Extract the [x, y] coordinate from the center of the cell holding the provided text.  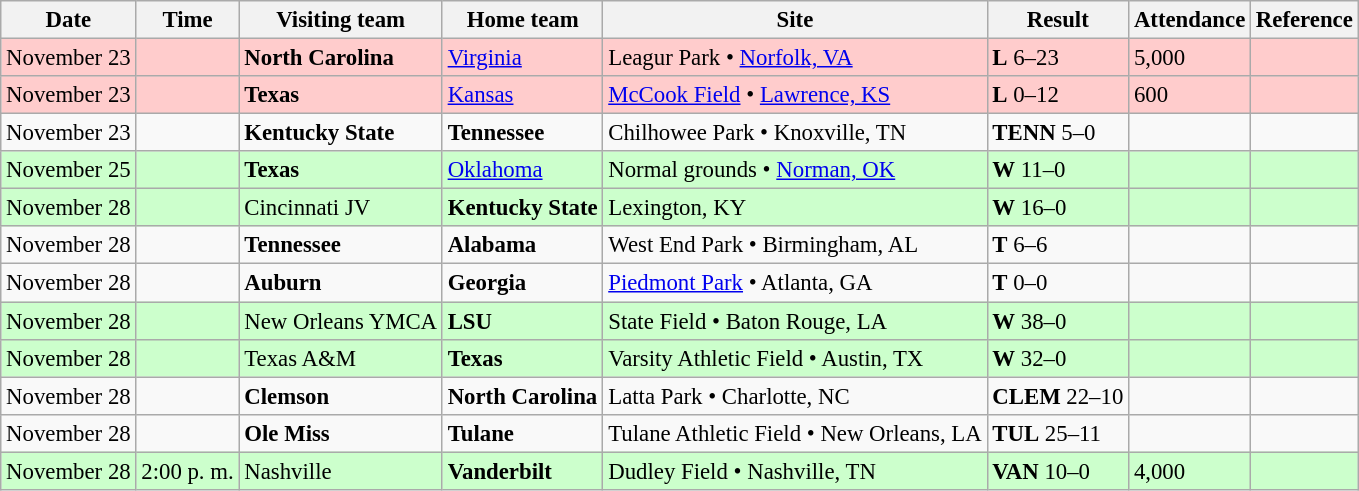
TUL 25–11 [1058, 433]
T 6–6 [1058, 245]
W 11–0 [1058, 170]
Site [795, 20]
Tulane Athletic Field • New Orleans, LA [795, 433]
Reference [1305, 20]
Varsity Athletic Field • Austin, TX [795, 358]
L 6–23 [1058, 58]
L 0–12 [1058, 95]
2:00 p. m. [188, 471]
Texas A&M [340, 358]
Georgia [522, 283]
4,000 [1190, 471]
November 25 [68, 170]
State Field • Baton Rouge, LA [795, 321]
W 16–0 [1058, 208]
West End Park • Birmingham, AL [795, 245]
Home team [522, 20]
Visiting team [340, 20]
Time [188, 20]
McCook Field • Lawrence, KS [795, 95]
Date [68, 20]
Virginia [522, 58]
5,000 [1190, 58]
Attendance [1190, 20]
TENN 5–0 [1058, 133]
Result [1058, 20]
CLEM 22–10 [1058, 396]
Chilhowee Park • Knoxville, TN [795, 133]
Oklahoma [522, 170]
Piedmont Park • Atlanta, GA [795, 283]
Auburn [340, 283]
LSU [522, 321]
Vanderbilt [522, 471]
Nashville [340, 471]
W 32–0 [1058, 358]
Alabama [522, 245]
Latta Park • Charlotte, NC [795, 396]
Lexington, KY [795, 208]
VAN 10–0 [1058, 471]
W 38–0 [1058, 321]
Leagur Park • Norfolk, VA [795, 58]
Tulane [522, 433]
T 0–0 [1058, 283]
Cincinnati JV [340, 208]
Clemson [340, 396]
600 [1190, 95]
Dudley Field • Nashville, TN [795, 471]
Kansas [522, 95]
New Orleans YMCA [340, 321]
Ole Miss [340, 433]
Normal grounds • Norman, OK [795, 170]
